Pinpoint the cell where the given text exists, returning its (X, Y) midpoint coordinate. 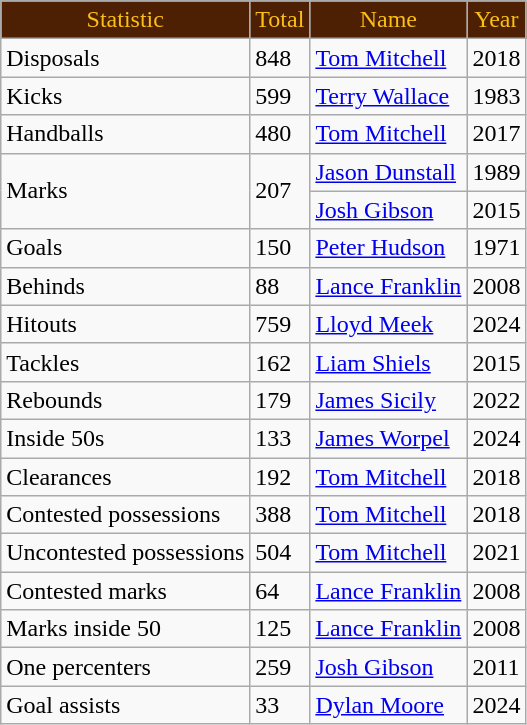
2017 (496, 134)
Liam Shiels (388, 362)
64 (280, 591)
480 (280, 134)
Jason Dunstall (388, 172)
2022 (496, 400)
One percenters (126, 667)
192 (280, 477)
162 (280, 362)
179 (280, 400)
Terry Wallace (388, 96)
Total (280, 20)
759 (280, 324)
Clearances (126, 477)
Disposals (126, 58)
Contested marks (126, 591)
Behinds (126, 286)
125 (280, 629)
88 (280, 286)
Inside 50s (126, 438)
Handballs (126, 134)
James Worpel (388, 438)
Marks inside 50 (126, 629)
Year (496, 20)
Hitouts (126, 324)
599 (280, 96)
504 (280, 553)
848 (280, 58)
Marks (126, 191)
Kicks (126, 96)
Contested possessions (126, 515)
207 (280, 191)
150 (280, 248)
388 (280, 515)
Rebounds (126, 400)
259 (280, 667)
2011 (496, 667)
Uncontested possessions (126, 553)
Peter Hudson (388, 248)
Tackles (126, 362)
1971 (496, 248)
2021 (496, 553)
Lloyd Meek (388, 324)
Dylan Moore (388, 705)
1983 (496, 96)
133 (280, 438)
James Sicily (388, 400)
Statistic (126, 20)
Goals (126, 248)
33 (280, 705)
1989 (496, 172)
Name (388, 20)
Goal assists (126, 705)
